Identify which cell holds the provided text, then report its [x, y] central coordinate. 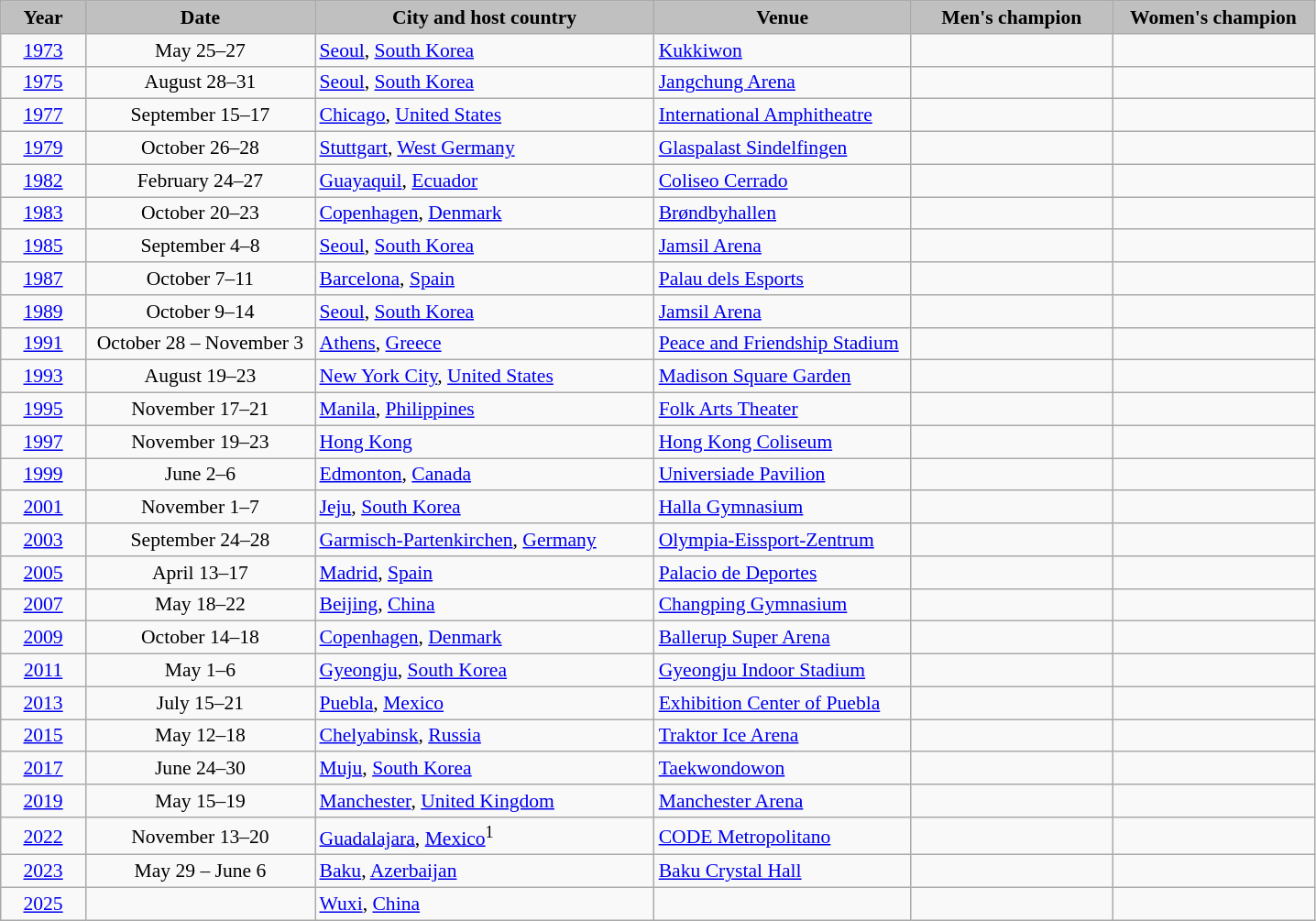
Guayaquil, Ecuador [485, 181]
2017 [44, 769]
2013 [44, 703]
Year [44, 17]
June 2–6 [200, 475]
Garmisch-Partenkirchen, Germany [485, 540]
May 12–18 [200, 736]
October 9–14 [200, 312]
CODE Metropolitano [783, 836]
Universiade Pavilion [783, 475]
1993 [44, 377]
Guadalajara, Mexico1 [485, 836]
May 29 – June 6 [200, 872]
2011 [44, 671]
June 24–30 [200, 769]
1989 [44, 312]
1985 [44, 247]
Beijing, China [485, 605]
Exhibition Center of Puebla [783, 703]
Palacio de Deportes [783, 573]
Baku Crystal Hall [783, 872]
1977 [44, 115]
Venue [783, 17]
2003 [44, 540]
May 18–22 [200, 605]
Baku, Azerbaijan [485, 872]
2009 [44, 638]
September 4–8 [200, 247]
October 14–18 [200, 638]
1987 [44, 279]
Traktor Ice Arena [783, 736]
May 1–6 [200, 671]
1999 [44, 475]
Hong Kong [485, 442]
November 17–21 [200, 410]
Gyeongju Indoor Stadium [783, 671]
Changping Gymnasium [783, 605]
Puebla, Mexico [485, 703]
1979 [44, 148]
Olympia-Eissport-Zentrum [783, 540]
October 20–23 [200, 214]
2001 [44, 508]
July 15–21 [200, 703]
November 13–20 [200, 836]
1997 [44, 442]
August 28–31 [200, 82]
2015 [44, 736]
Manchester, United Kingdom [485, 801]
October 28 – November 3 [200, 344]
Halla Gymnasium [783, 508]
1991 [44, 344]
Brøndbyhallen [783, 214]
2022 [44, 836]
2025 [44, 905]
2005 [44, 573]
2007 [44, 605]
1995 [44, 410]
Stuttgart, West Germany [485, 148]
November 19–23 [200, 442]
2019 [44, 801]
Glaspalast Sindelfingen [783, 148]
Barcelona, Spain [485, 279]
February 24–27 [200, 181]
2023 [44, 872]
Coliseo Cerrado [783, 181]
New York City, United States [485, 377]
Date [200, 17]
Palau dels Esports [783, 279]
Men's champion [1012, 17]
Ballerup Super Arena [783, 638]
Taekwondowon [783, 769]
Madison Square Garden [783, 377]
1983 [44, 214]
May 15–19 [200, 801]
April 13–17 [200, 573]
Jeju, South Korea [485, 508]
Peace and Friendship Stadium [783, 344]
Athens, Greece [485, 344]
October 26–28 [200, 148]
November 1–7 [200, 508]
Chicago, United States [485, 115]
Manchester Arena [783, 801]
May 25–27 [200, 50]
Women's champion [1213, 17]
Madrid, Spain [485, 573]
September 15–17 [200, 115]
September 24–28 [200, 540]
1975 [44, 82]
Muju, South Korea [485, 769]
Edmonton, Canada [485, 475]
October 7–11 [200, 279]
August 19–23 [200, 377]
Jangchung Arena [783, 82]
City and host country [485, 17]
Folk Arts Theater [783, 410]
Hong Kong Coliseum [783, 442]
International Amphitheatre [783, 115]
Gyeongju, South Korea [485, 671]
Chelyabinsk, Russia [485, 736]
1982 [44, 181]
Wuxi, China [485, 905]
1973 [44, 50]
Manila, Philippines [485, 410]
Kukkiwon [783, 50]
